Detect which cell encompasses the target text, then output its (x, y) center coordinate. 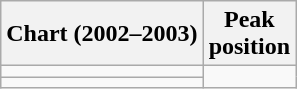
Peakposition (249, 34)
Chart (2002–2003) (102, 34)
